Search for the cell housing the specified text and yield its (x, y) center coordinate. 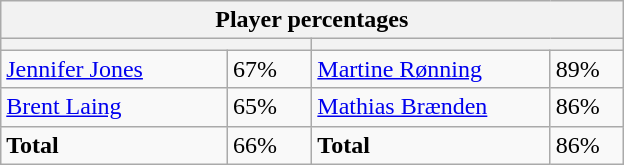
Brent Laing (114, 107)
65% (269, 107)
89% (586, 69)
Mathias Brænden (432, 107)
Player percentages (312, 20)
67% (269, 69)
66% (269, 145)
Jennifer Jones (114, 69)
Martine Rønning (432, 69)
